Capture the cell that displays the provided text and extract its (X, Y) central coordinate. 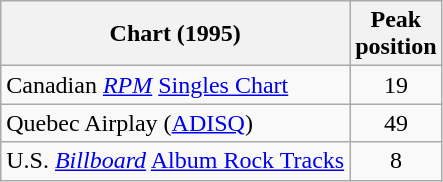
8 (396, 161)
19 (396, 85)
Peakposition (396, 34)
U.S. Billboard Album Rock Tracks (176, 161)
49 (396, 123)
Canadian RPM Singles Chart (176, 85)
Chart (1995) (176, 34)
Quebec Airplay (ADISQ) (176, 123)
